Identify which cell holds the provided text, then report its [x, y] central coordinate. 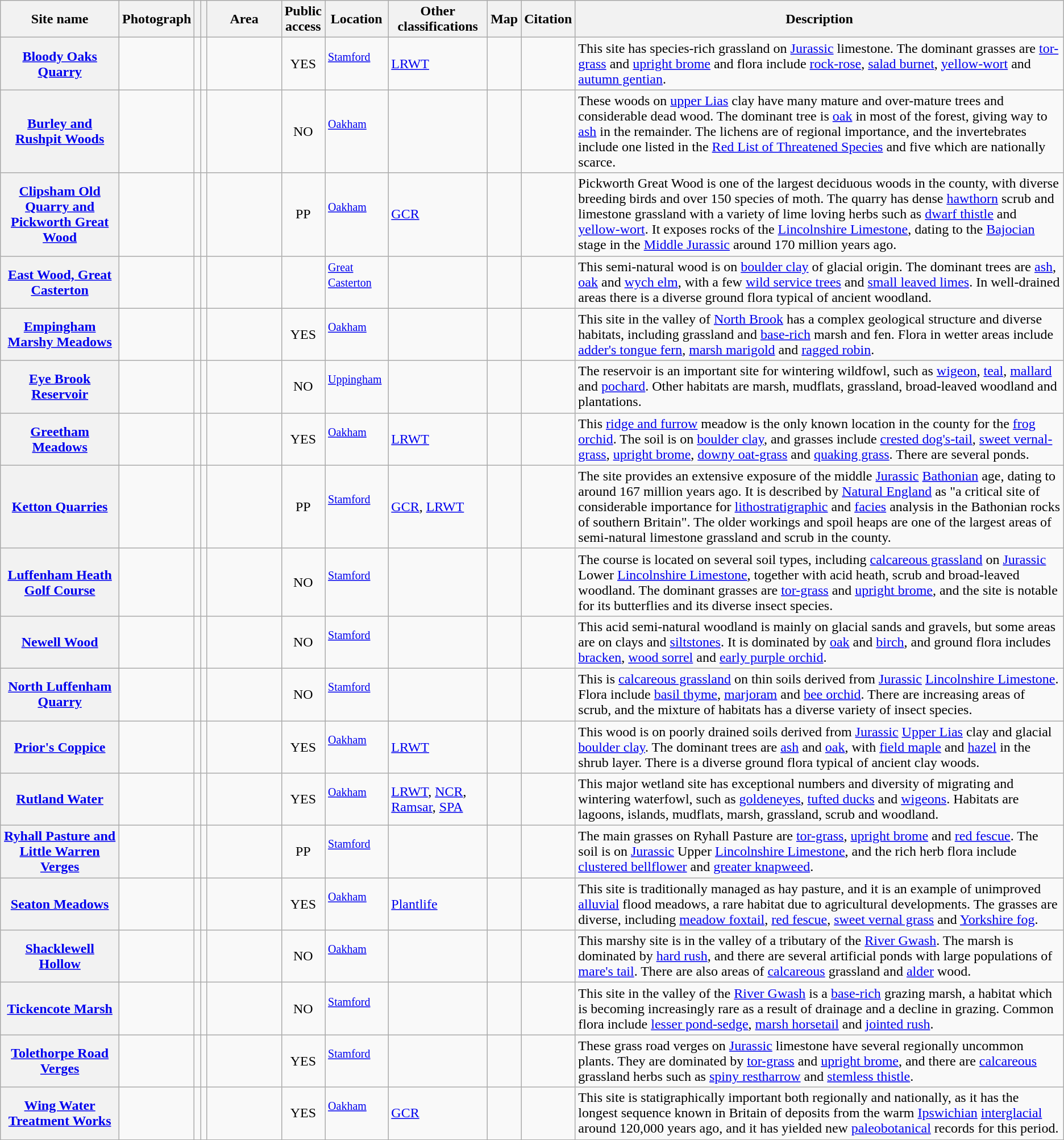
Greetham Meadows [60, 439]
Empingham Marshy Meadows [60, 334]
Tickencote Marsh [60, 1009]
Newell Wood [60, 642]
Public access [303, 19]
Citation [548, 19]
Bloody Oaks Quarry [60, 64]
LRWT, NCR, Ramsar, SPA [438, 799]
Wing Water Treatment Works [60, 1113]
Eye Brook Reservoir [60, 387]
Photograph [157, 19]
East Wood, Great Casterton [60, 282]
Luffenham Heath Golf Course [60, 582]
Location [357, 19]
Shacklewell Hollow [60, 956]
North Luffenham Quarry [60, 694]
Map [505, 19]
Tolethorpe Road Verges [60, 1061]
Other classifications [438, 19]
Clipsham Old Quarry and Pickworth Great Wood [60, 214]
Seaton Meadows [60, 904]
Description [820, 19]
Prior's Coppice [60, 747]
Ryhall Pasture and Little Warren Verges [60, 852]
Great Casterton [357, 282]
Plantlife [438, 904]
Uppingham [357, 387]
Burley and Rushpit Woods [60, 131]
GCR, LRWT [438, 507]
Rutland Water [60, 799]
Ketton Quarries [60, 507]
Area [244, 19]
Site name [60, 19]
